Provide the (x, y) coordinate of the cell's center where the given text is located.  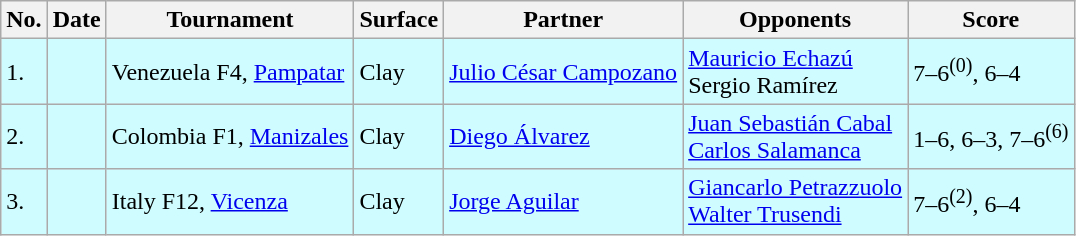
1. (24, 72)
Diego Álvarez (564, 136)
Tournament (230, 20)
2. (24, 136)
Mauricio Echazú Sergio Ramírez (796, 72)
Jorge Aguilar (564, 202)
Venezuela F4, Pampatar (230, 72)
Colombia F1, Manizales (230, 136)
No. (24, 20)
Partner (564, 20)
1–6, 6–3, 7–6(6) (991, 136)
Opponents (796, 20)
Juan Sebastián Cabal Carlos Salamanca (796, 136)
Italy F12, Vicenza (230, 202)
Score (991, 20)
7–6(0), 6–4 (991, 72)
Surface (399, 20)
7–6(2), 6–4 (991, 202)
3. (24, 202)
Giancarlo Petrazzuolo Walter Trusendi (796, 202)
Julio César Campozano (564, 72)
Date (76, 20)
